Detect which cell encompasses the target text, then output its [x, y] center coordinate. 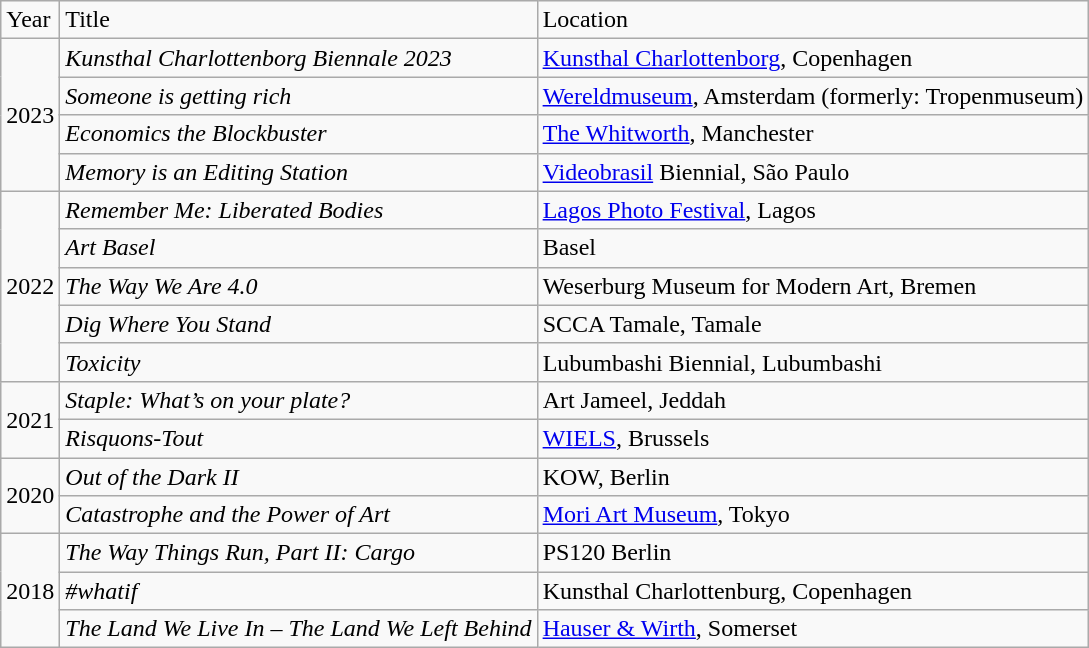
Mori Art Museum, Tokyo [813, 515]
SCCA Tamale, Tamale [813, 324]
Economics the Blockbuster [298, 134]
PS120 Berlin [813, 553]
Title [298, 20]
The Whitworth, Manchester [813, 134]
Art Basel [298, 248]
Remember Me: Liberated Bodies [298, 210]
2023 [30, 115]
Videobrasil Biennial, São Paulo [813, 172]
2018 [30, 591]
The Way Things Run, Part II: Cargo [298, 553]
Wereldmuseum, Amsterdam (formerly: Tropenmuseum) [813, 96]
2022 [30, 286]
Lubumbashi Biennial, Lubumbashi [813, 362]
Toxicity [298, 362]
The Land We Live In – The Land We Left Behind [298, 629]
Lagos Photo Festival, Lagos [813, 210]
Location [813, 20]
Memory is an Editing Station [298, 172]
Kunsthal Charlottenborg, Copenhagen [813, 58]
Art Jameel, Jeddah [813, 400]
#whatif [298, 591]
Year [30, 20]
The Way We Are 4.0 [298, 286]
Someone is getting rich [298, 96]
Kunsthal Charlottenburg, Copenhagen [813, 591]
Weserburg Museum for Modern Art, Bremen [813, 286]
Kunsthal Charlottenborg Biennale 2023 [298, 58]
Staple: What’s on your plate? [298, 400]
Out of the Dark II [298, 477]
KOW, Berlin [813, 477]
Risquons-Tout [298, 438]
Basel [813, 248]
WIELS, Brussels [813, 438]
2021 [30, 419]
Hauser & Wirth, Somerset [813, 629]
2020 [30, 496]
Dig Where You Stand [298, 324]
Catastrophe and the Power of Art [298, 515]
